Detect which cell encompasses the target text, then output its [x, y] center coordinate. 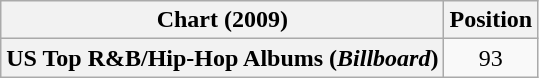
US Top R&B/Hip-Hop Albums (Billboard) [222, 58]
93 [491, 58]
Chart (2009) [222, 20]
Position [491, 20]
